Capture the cell that displays the provided text and extract its (x, y) central coordinate. 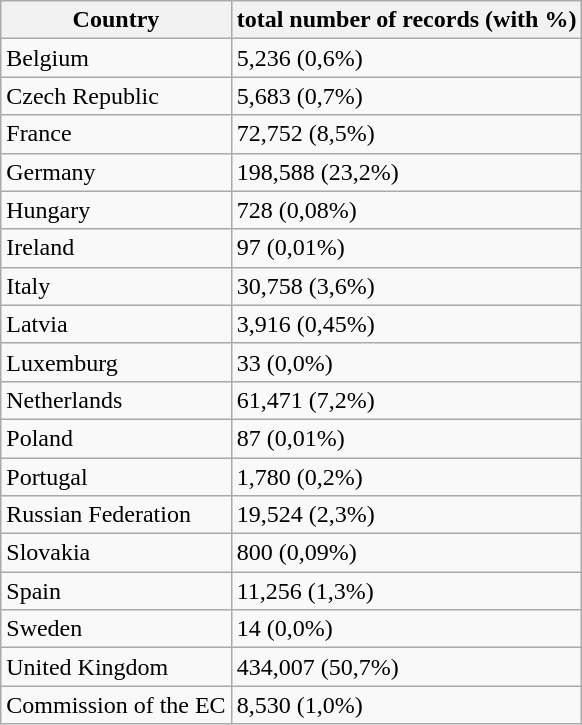
total number of records (with %) (406, 20)
Russian Federation (116, 515)
5,683 (0,7%) (406, 96)
434,007 (50,7%) (406, 667)
Luxemburg (116, 362)
Sweden (116, 629)
Ireland (116, 248)
30,758 (3,6%) (406, 286)
19,524 (2,3%) (406, 515)
Netherlands (116, 400)
Germany (116, 172)
198,588 (23,2%) (406, 172)
800 (0,09%) (406, 553)
33 (0,0%) (406, 362)
11,256 (1,3%) (406, 591)
Hungary (116, 210)
97 (0,01%) (406, 248)
14 (0,0%) (406, 629)
Spain (116, 591)
Italy (116, 286)
Commission of the EC (116, 705)
Poland (116, 438)
Belgium (116, 58)
72,752 (8,5%) (406, 134)
8,530 (1,0%) (406, 705)
Latvia (116, 324)
Slovakia (116, 553)
728 (0,08%) (406, 210)
5,236 (0,6%) (406, 58)
Country (116, 20)
Portugal (116, 477)
87 (0,01%) (406, 438)
United Kingdom (116, 667)
3,916 (0,45%) (406, 324)
1,780 (0,2%) (406, 477)
Czech Republic (116, 96)
France (116, 134)
61,471 (7,2%) (406, 400)
